Return [X, Y] of the center of cell containing provided text 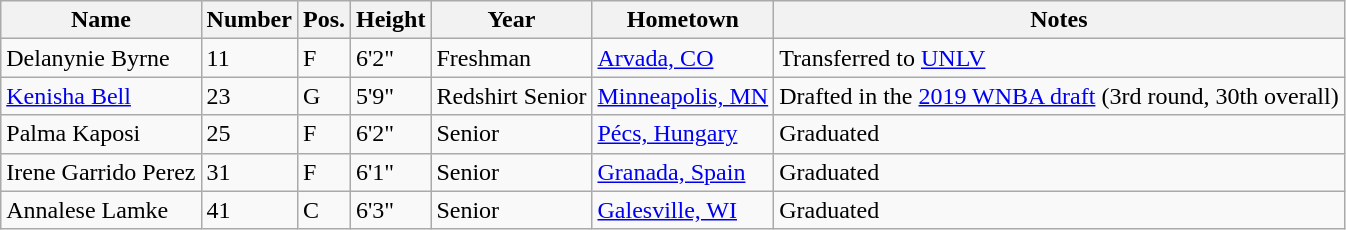
Minneapolis, MN [683, 96]
Galesville, WI [683, 210]
6'3" [391, 210]
Kenisha Bell [101, 96]
41 [249, 210]
Drafted in the 2019 WNBA draft (3rd round, 30th overall) [1060, 96]
Arvada, CO [683, 58]
23 [249, 96]
Pos. [324, 20]
11 [249, 58]
Pécs, Hungary [683, 134]
Freshman [512, 58]
5'9" [391, 96]
Hometown [683, 20]
6'1" [391, 172]
G [324, 96]
Irene Garrido Perez [101, 172]
Year [512, 20]
25 [249, 134]
Palma Kaposi [101, 134]
Notes [1060, 20]
Transferred to UNLV [1060, 58]
Number [249, 20]
Delanynie Byrne [101, 58]
Granada, Spain [683, 172]
Redshirt Senior [512, 96]
C [324, 210]
31 [249, 172]
Annalese Lamke [101, 210]
Name [101, 20]
Height [391, 20]
